Capture the cell that displays the provided text and extract its [X, Y] central coordinate. 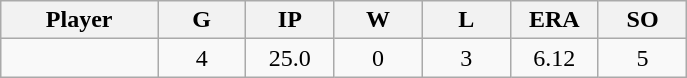
Player [80, 20]
6.12 [554, 58]
L [466, 20]
25.0 [290, 58]
W [378, 20]
SO [642, 20]
0 [378, 58]
G [202, 20]
5 [642, 58]
ERA [554, 20]
4 [202, 58]
IP [290, 20]
3 [466, 58]
